Locate the cell with the specified text and output its [x, y] center coordinate. 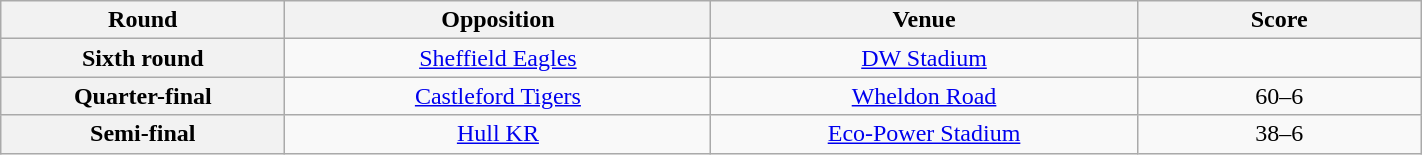
Semi-final [143, 134]
Quarter-final [143, 96]
60–6 [1279, 96]
Hull KR [498, 134]
Venue [924, 20]
Wheldon Road [924, 96]
Score [1279, 20]
Opposition [498, 20]
DW Stadium [924, 58]
Castleford Tigers [498, 96]
Round [143, 20]
Eco-Power Stadium [924, 134]
38–6 [1279, 134]
Sixth round [143, 58]
Sheffield Eagles [498, 58]
